Output the [x, y] coordinate of the center of the cell containing the given text.  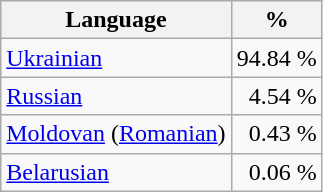
Belarusian [116, 172]
Moldovan (Romanian) [116, 134]
Ukrainian [116, 58]
0.06 % [276, 172]
94.84 % [276, 58]
Language [116, 20]
Russian [116, 96]
0.43 % [276, 134]
% [276, 20]
4.54 % [276, 96]
